Provide the [X, Y] coordinate of the cell's center where the given text is located.  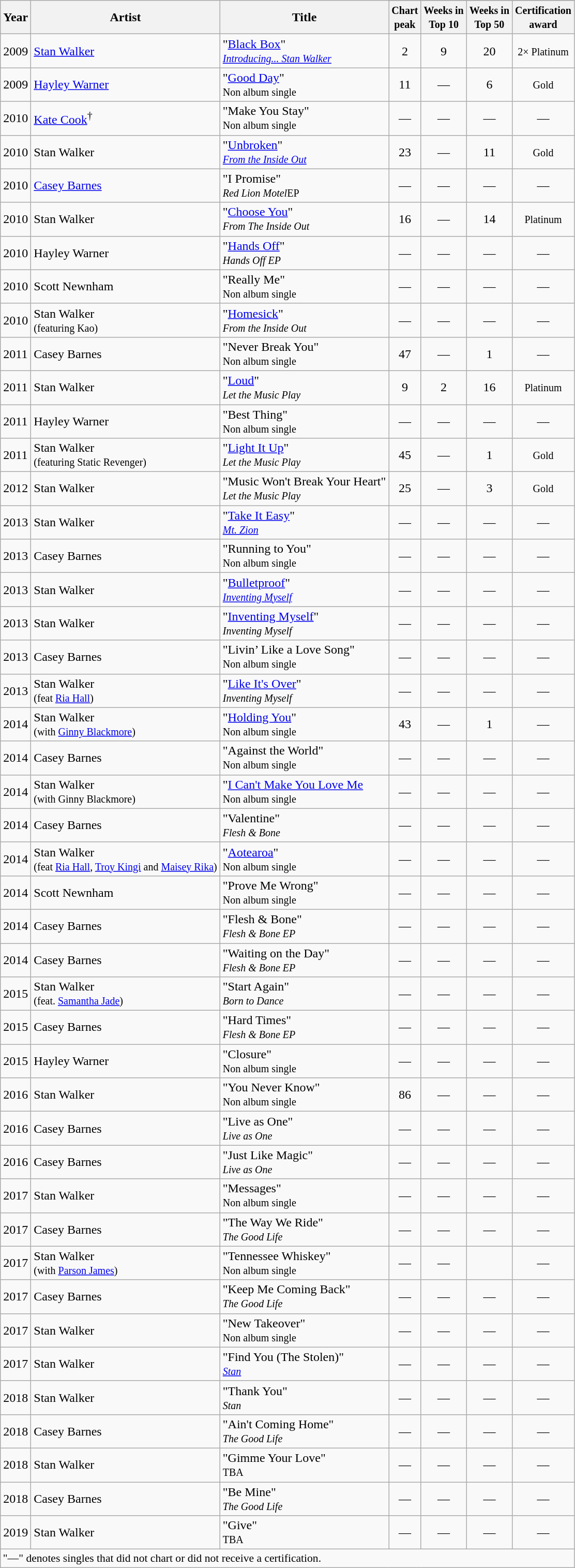
86 [405, 1095]
Stan Walker(with Parson James) [125, 1263]
Chartpeak [405, 18]
Certificationaward [543, 18]
"Just Like Magic"Live as One [304, 1162]
"Homesick"From the Inside Out [304, 320]
"Prove Me Wrong"Non album single [304, 892]
25 [405, 489]
"Flesh & Bone"Flesh & Bone EP [304, 926]
Artist [125, 18]
"Valentine"Flesh & Bone [304, 825]
"Like It's Over" Inventing Myself [304, 690]
"Inventing Myself"Inventing Myself [304, 623]
43 [405, 724]
"Bulletproof"Inventing Myself [304, 590]
"Keep Me Coming Back"The Good Life [304, 1297]
"Really Me"Non album single [304, 287]
"The Way We Ride"The Good Life [304, 1230]
"Unbroken" From the Inside Out [304, 152]
"Messages"Non album single [304, 1195]
Stan Walker (featuring Static Revenger) [125, 455]
"I Can't Make You Love MeNon album single [304, 792]
"You Never Know"Non album single [304, 1095]
45 [405, 455]
"Music Won't Break Your Heart" Let the Music Play [304, 489]
"Start Again"Born to Dance [304, 994]
"Black Box" Introducing... Stan Walker [304, 51]
Weeks inTop 10 [444, 18]
Year [16, 18]
"Live as One"Live as One [304, 1128]
"Best Thing"Non album single [304, 421]
47 [405, 354]
"Gimme Your Love"TBA [304, 1465]
"Be Mine"The Good Life [304, 1499]
"Ain't Coming Home"The Good Life [304, 1431]
Stan Walker(featuring Kao) [125, 320]
"Livin’ Like a Love Song"Non album single [304, 657]
"New Takeover"Non album single [304, 1330]
Stan Walker(feat Ria Hall) [125, 690]
2012 [16, 489]
Kate Cook† [125, 118]
2019 [16, 1533]
"Thank You"Stan [304, 1397]
"Tennessee Whiskey"Non album single [304, 1263]
"Give"TBA [304, 1533]
"Take It Easy" Mt. Zion [304, 523]
"Against the World"Non album single [304, 758]
"Aotearoa" Non album single [304, 859]
"Light It Up" Let the Music Play [304, 455]
14 [489, 219]
"Choose You"From The Inside Out [304, 219]
"Running to You"Non album single [304, 556]
"Waiting on the Day"Flesh & Bone EP [304, 959]
"Hard Times"Flesh & Bone EP [304, 1028]
Weeks inTop 50 [489, 18]
"Never Break You"Non album single [304, 354]
"Make You Stay"Non album single [304, 118]
6 [489, 85]
"Holding You"Non album single [304, 724]
23 [405, 152]
"Loud" Let the Music Play [304, 387]
3 [489, 489]
"—" denotes singles that did not chart or did not receive a certification. [287, 1559]
2× Platinum [543, 51]
"I Promise"Red Lion MotelEP [304, 185]
Stan Walker(feat Ria Hall, Troy Kingi and Maisey Rika) [125, 859]
Stan Walker(feat. Samantha Jade) [125, 994]
"Good Day"Non album single [304, 85]
"Closure"Non album single [304, 1061]
20 [489, 51]
"Find You (The Stolen)"Stan [304, 1364]
"Hands Off"Hands Off EP [304, 253]
Title [304, 18]
